Determine the [X, Y] coordinate at the center of the cell enclosing the given text.  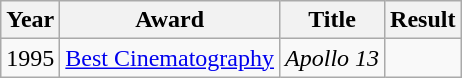
Result [423, 20]
Award [170, 20]
1995 [30, 58]
Title [332, 20]
Apollo 13 [332, 58]
Best Cinematography [170, 58]
Year [30, 20]
